Detect which cell encompasses the target text, then output its [x, y] center coordinate. 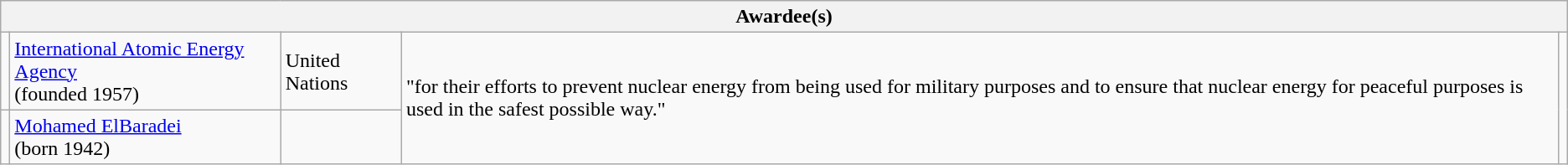
Mohamed ElBaradei(born 1942) [146, 137]
United Nations [341, 71]
Awardee(s) [784, 17]
International Atomic Energy Agency(founded 1957) [146, 71]
